Output the [x, y] coordinate of the center of the cell containing the given text.  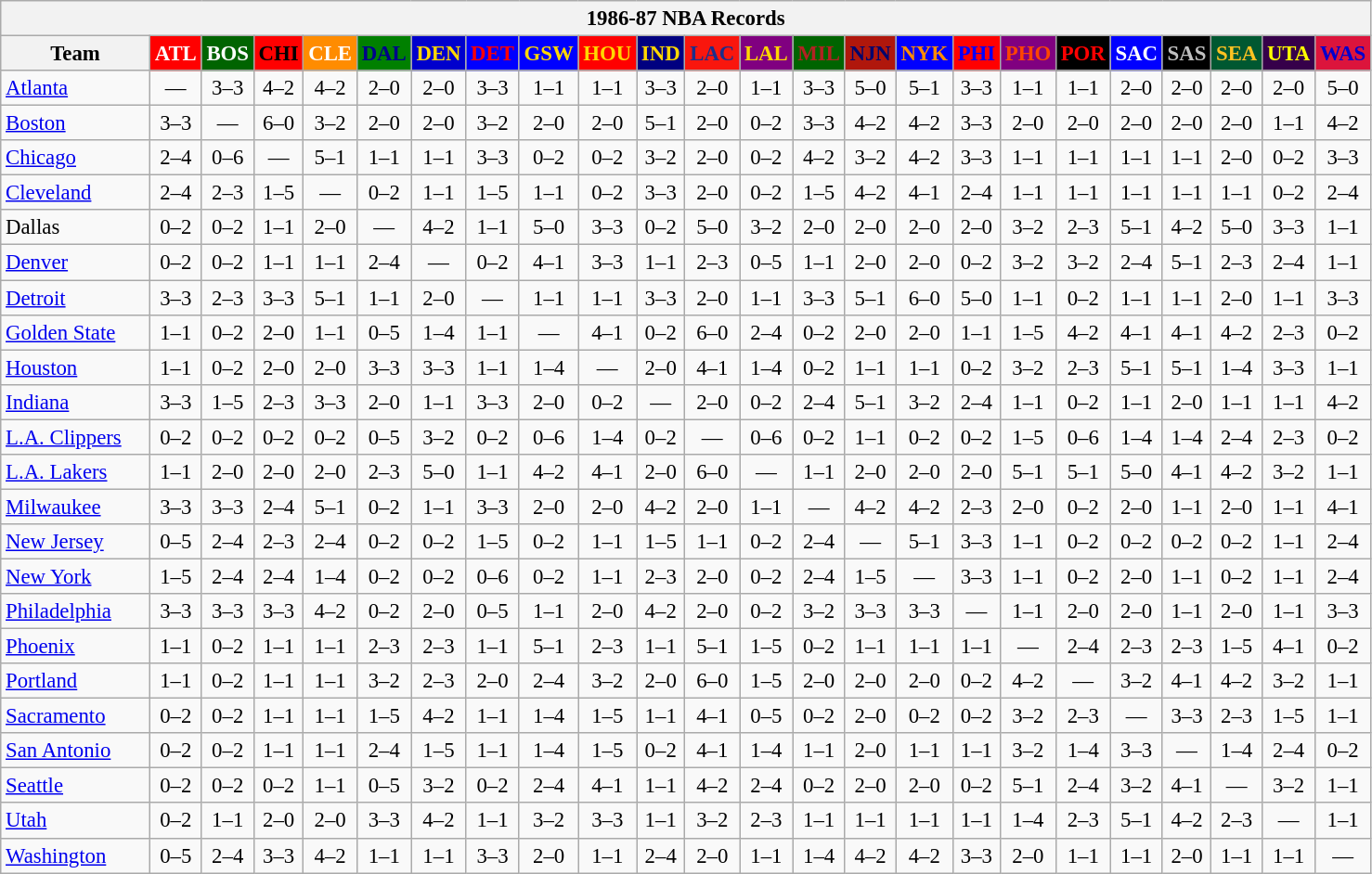
Boston [76, 123]
Washington [76, 855]
NJN [871, 54]
L.A. Clippers [76, 437]
New Jersey [76, 542]
Cleveland [76, 193]
CHI [278, 54]
L.A. Lakers [76, 472]
Denver [76, 263]
SEA [1236, 54]
Team [76, 54]
HOU [607, 54]
Golden State [76, 332]
PHI [977, 54]
Atlanta [76, 88]
Detroit [76, 298]
NYK [925, 54]
Portland [76, 681]
DET [492, 54]
Sacramento [76, 716]
UTA [1288, 54]
1986-87 NBA Records [686, 19]
DEN [438, 54]
Dallas [76, 227]
Indiana [76, 402]
Seattle [76, 786]
PHO [1028, 54]
ATL [175, 54]
Chicago [76, 158]
SAC [1136, 54]
LAL [767, 54]
DAL [384, 54]
SAS [1186, 54]
LAC [713, 54]
GSW [549, 54]
Phoenix [76, 647]
CLE [330, 54]
BOS [227, 54]
Houston [76, 367]
Utah [76, 821]
WAS [1343, 54]
Philadelphia [76, 611]
Milwaukee [76, 507]
IND [661, 54]
San Antonio [76, 751]
MIL [819, 54]
New York [76, 576]
POR [1082, 54]
